Extract the (x, y) coordinate from the center of the cell holding the provided text.  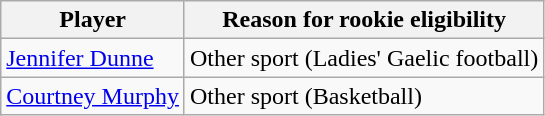
Other sport (Basketball) (364, 96)
Jennifer Dunne (93, 58)
Player (93, 20)
Other sport (Ladies' Gaelic football) (364, 58)
Courtney Murphy (93, 96)
Reason for rookie eligibility (364, 20)
